Locate the cell with the specified text and output its (X, Y) center coordinate. 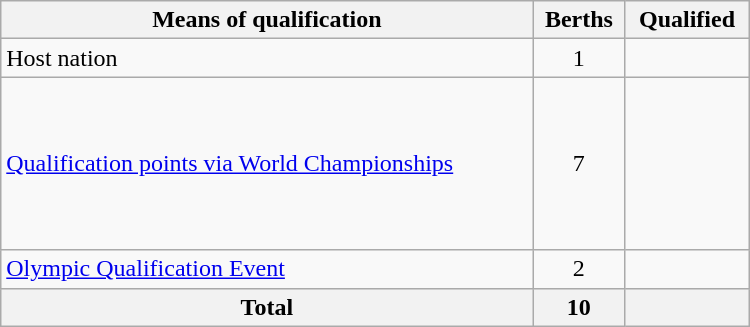
7 (579, 164)
Qualified (687, 20)
2 (579, 269)
Means of qualification (267, 20)
Olympic Qualification Event (267, 269)
Berths (579, 20)
1 (579, 58)
Qualification points via World Championships (267, 164)
Host nation (267, 58)
Total (267, 307)
10 (579, 307)
